Return [x, y] of the center of cell containing provided text 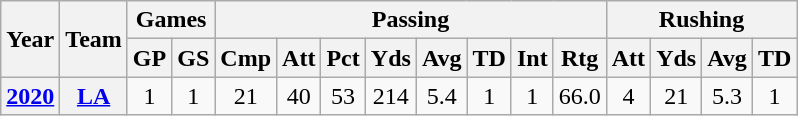
40 [299, 96]
2020 [30, 96]
214 [390, 96]
Year [30, 39]
Pct [343, 58]
Rtg [580, 58]
Rushing [702, 20]
Int [532, 58]
4 [628, 96]
53 [343, 96]
Games [170, 20]
GP [149, 58]
GS [194, 58]
Passing [410, 20]
66.0 [580, 96]
Cmp [246, 58]
5.4 [442, 96]
LA [94, 96]
5.3 [728, 96]
Team [94, 39]
